Identify which cell holds the provided text, then report its [x, y] central coordinate. 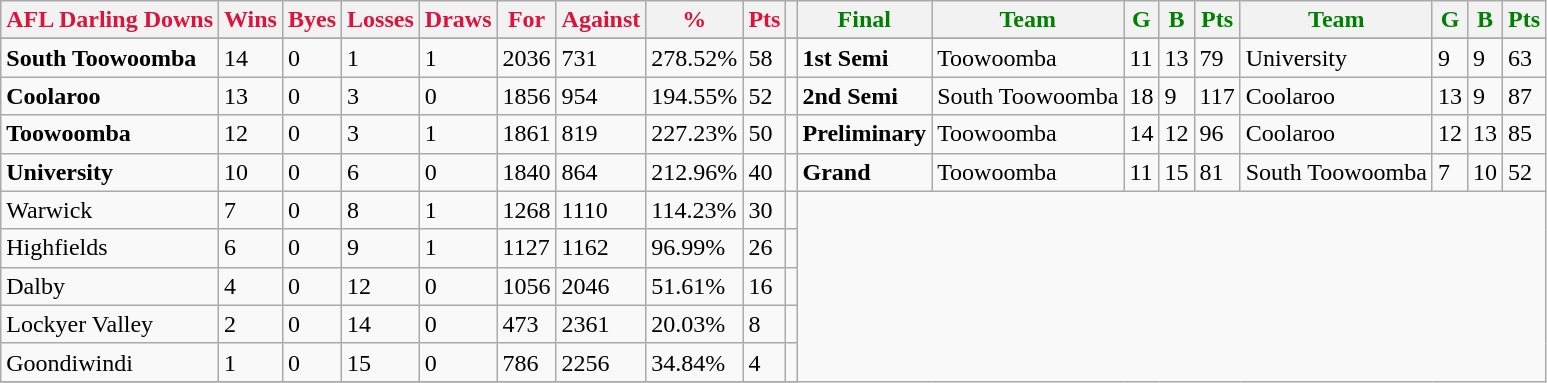
1127 [526, 248]
Warwick [110, 210]
Highfields [110, 248]
Final [864, 20]
Goondiwindi [110, 362]
81 [1217, 172]
51.61% [694, 286]
1056 [526, 286]
Draws [458, 20]
1110 [601, 210]
114.23% [694, 210]
85 [1524, 134]
2256 [601, 362]
786 [526, 362]
96 [1217, 134]
34.84% [694, 362]
473 [526, 324]
Byes [312, 20]
% [694, 20]
2036 [526, 58]
26 [764, 248]
1162 [601, 248]
79 [1217, 58]
16 [764, 286]
63 [1524, 58]
18 [1142, 96]
227.23% [694, 134]
819 [601, 134]
Preliminary [864, 134]
Losses [381, 20]
30 [764, 210]
117 [1217, 96]
731 [601, 58]
864 [601, 172]
2 [251, 324]
212.96% [694, 172]
40 [764, 172]
For [526, 20]
2046 [601, 286]
58 [764, 58]
Lockyer Valley [110, 324]
Wins [251, 20]
AFL Darling Downs [110, 20]
1268 [526, 210]
50 [764, 134]
Dalby [110, 286]
954 [601, 96]
2361 [601, 324]
1856 [526, 96]
20.03% [694, 324]
278.52% [694, 58]
1st Semi [864, 58]
96.99% [694, 248]
1861 [526, 134]
1840 [526, 172]
2nd Semi [864, 96]
194.55% [694, 96]
87 [1524, 96]
Against [601, 20]
Grand [864, 172]
